Scan for the cell matching the given text and deliver its (X, Y) coordinate at center. 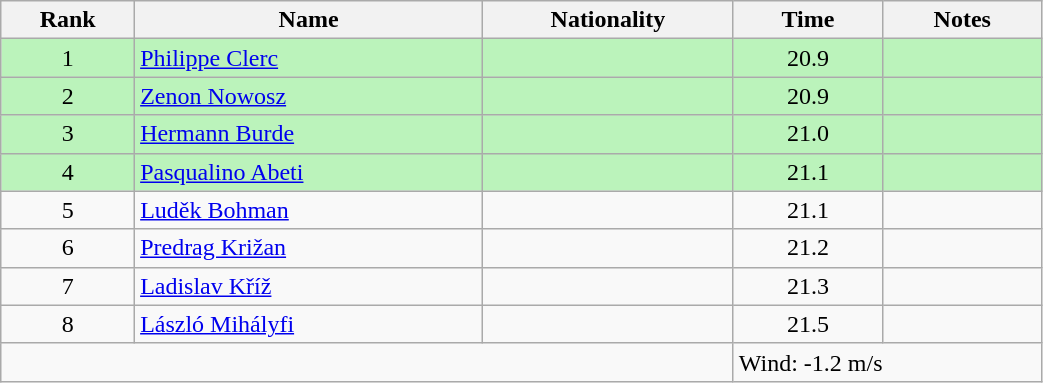
Rank (68, 20)
Time (808, 20)
Wind: -1.2 m/s (888, 362)
1 (68, 58)
Predrag Križan (309, 248)
6 (68, 248)
8 (68, 324)
Luděk Bohman (309, 210)
3 (68, 134)
5 (68, 210)
21.2 (808, 248)
Ladislav Kříž (309, 286)
László Mihályfi (309, 324)
Notes (962, 20)
21.0 (808, 134)
4 (68, 172)
Zenon Nowosz (309, 96)
Nationality (608, 20)
21.3 (808, 286)
Hermann Burde (309, 134)
Philippe Clerc (309, 58)
Name (309, 20)
7 (68, 286)
21.5 (808, 324)
Pasqualino Abeti (309, 172)
2 (68, 96)
